Return [x, y] of the center of cell containing provided text 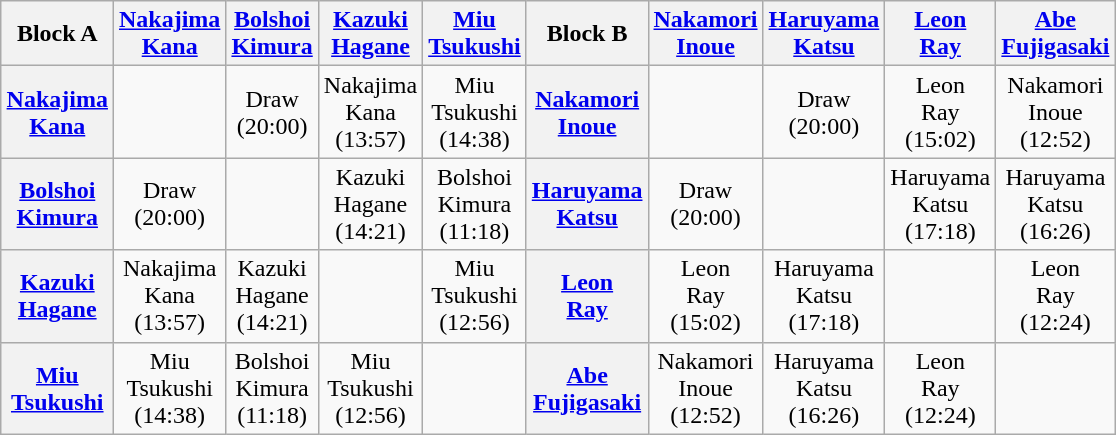
Block B [587, 34]
Block A [57, 34]
